For the text-containing cell, return its midpoint in (X, Y) coordinate format. 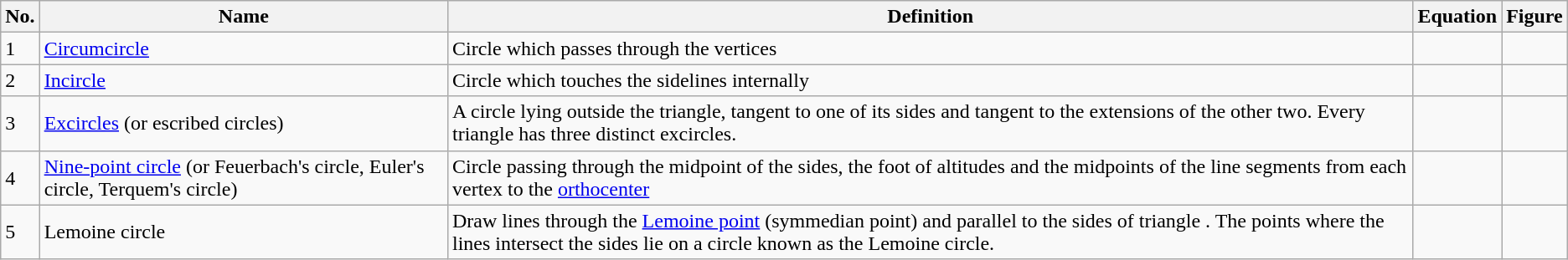
Figure (1534, 17)
Excircles (or escribed circles) (243, 124)
Definition (930, 17)
Equation (1457, 17)
Name (243, 17)
Circle which touches the sidelines internally (930, 80)
No. (20, 17)
2 (20, 80)
5 (20, 232)
Circle which passes through the vertices (930, 48)
3 (20, 124)
Nine-point circle (or Feuerbach's circle, Euler's circle, Terquem's circle) (243, 177)
Lemoine circle (243, 232)
1 (20, 48)
Incircle (243, 80)
4 (20, 177)
Circumcircle (243, 48)
Circle passing through the midpoint of the sides, the foot of altitudes and the midpoints of the line segments from each vertex to the orthocenter (930, 177)
